Search for the cell housing the specified text and yield its (x, y) center coordinate. 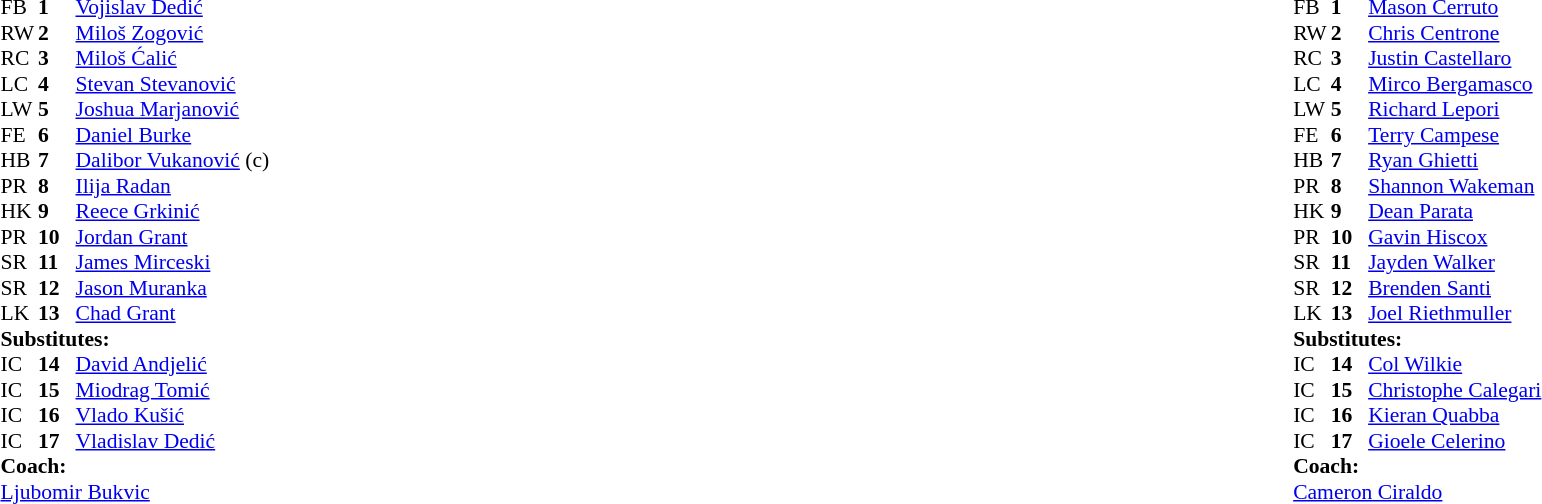
Daniel Burke (173, 135)
Brenden Santi (1454, 288)
Miloš Ćalić (173, 59)
Dean Parata (1454, 211)
Stevan Stevanović (173, 84)
Gavin Hiscox (1454, 237)
Christophe Calegari (1454, 390)
Jordan Grant (173, 237)
Vladislav Dedić (173, 441)
Shannon Wakeman (1454, 186)
James Mirceski (173, 263)
Miloš Zogović (173, 33)
Terry Campese (1454, 135)
Vlado Kušić (173, 415)
Col Wilkie (1454, 365)
Gioele Celerino (1454, 441)
Chad Grant (173, 313)
Jason Muranka (173, 288)
Ilija Radan (173, 186)
David Andjelić (173, 365)
Joshua Marjanović (173, 109)
Jayden Walker (1454, 263)
Richard Lepori (1454, 109)
Chris Centrone (1454, 33)
Mirco Bergamasco (1454, 84)
Reece Grkinić (173, 211)
Joel Riethmuller (1454, 313)
Kieran Quabba (1454, 415)
Justin Castellaro (1454, 59)
Miodrag Tomić (173, 390)
Dalibor Vukanović (c) (173, 161)
Ryan Ghietti (1454, 161)
